Capture the cell that displays the provided text and extract its [x, y] central coordinate. 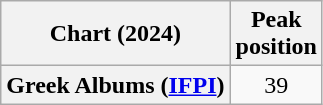
Peakposition [276, 34]
39 [276, 85]
Greek Albums (IFPI) [116, 85]
Chart (2024) [116, 34]
